Provide the [X, Y] coordinate of the cell's center where the given text is located.  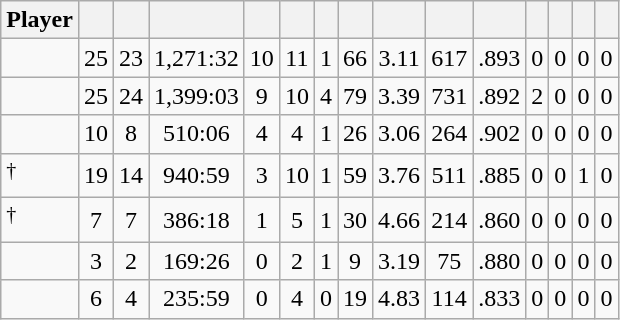
235:59 [197, 299]
.880 [500, 261]
.833 [500, 299]
3.06 [400, 134]
1,271:32 [197, 58]
114 [450, 299]
6 [96, 299]
4.83 [400, 299]
24 [132, 96]
.902 [500, 134]
511 [450, 176]
264 [450, 134]
3.19 [400, 261]
3.76 [400, 176]
59 [356, 176]
26 [356, 134]
386:18 [197, 220]
3.39 [400, 96]
14 [132, 176]
4.66 [400, 220]
5 [296, 220]
75 [450, 261]
617 [450, 58]
214 [450, 220]
79 [356, 96]
1,399:03 [197, 96]
11 [296, 58]
.892 [500, 96]
3.11 [400, 58]
66 [356, 58]
30 [356, 220]
510:06 [197, 134]
23 [132, 58]
731 [450, 96]
169:26 [197, 261]
.860 [500, 220]
.893 [500, 58]
940:59 [197, 176]
8 [132, 134]
Player [40, 20]
.885 [500, 176]
